Return (X, Y) of the center of cell containing provided text 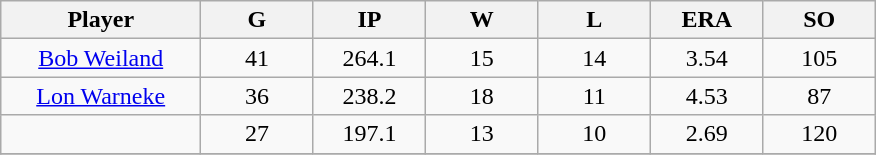
197.1 (369, 134)
G (257, 20)
87 (820, 96)
27 (257, 134)
41 (257, 58)
L (594, 20)
IP (369, 20)
2.69 (707, 134)
120 (820, 134)
ERA (707, 20)
18 (482, 96)
13 (482, 134)
Player (101, 20)
105 (820, 58)
W (482, 20)
15 (482, 58)
238.2 (369, 96)
Lon Warneke (101, 96)
36 (257, 96)
4.53 (707, 96)
Bob Weiland (101, 58)
14 (594, 58)
3.54 (707, 58)
264.1 (369, 58)
11 (594, 96)
SO (820, 20)
10 (594, 134)
